Locate the cell with the specified text and output its [X, Y] center coordinate. 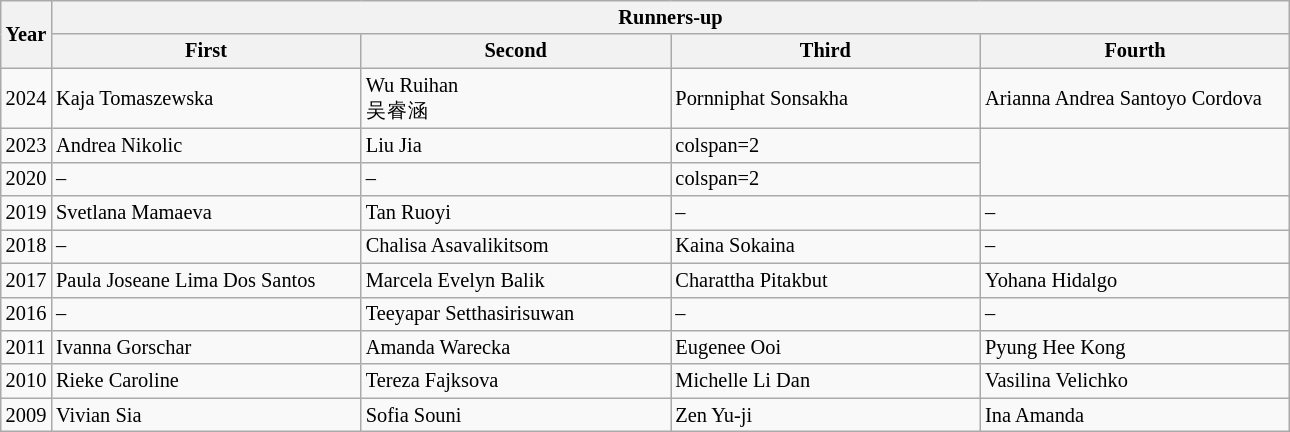
Arianna Andrea Santoyo Cordova [1135, 98]
Paula Joseane Lima Dos Santos [206, 280]
First [206, 51]
2019 [26, 213]
2017 [26, 280]
2023 [26, 145]
Fourth [1135, 51]
Kaja Tomaszewska [206, 98]
Ivanna Gorschar [206, 347]
Sofia Souni [516, 415]
Ina Amanda [1135, 415]
Runners-up [670, 17]
Amanda Warecka [516, 347]
Vivian Sia [206, 415]
Andrea Nikolic [206, 145]
Second [516, 51]
Tereza Fajksova [516, 381]
2009 [26, 415]
Third [825, 51]
Zen Yu-ji [825, 415]
Wu Ruihan吴睿涵 [516, 98]
Kaina Sokaina [825, 246]
Pornniphat Sonsakha [825, 98]
2020 [26, 179]
2010 [26, 381]
Vasilina Velichko [1135, 381]
2016 [26, 314]
Yohana Hidalgo [1135, 280]
2018 [26, 246]
Marcela Evelyn Balik [516, 280]
Liu Jia [516, 145]
Year [26, 34]
Eugenee Ooi [825, 347]
Svetlana Mamaeva [206, 213]
Teeyapar Setthasirisuwan [516, 314]
Pyung Hee Kong [1135, 347]
Michelle Li Dan [825, 381]
2011 [26, 347]
Chalisa Asavalikitsom [516, 246]
Rieke Caroline [206, 381]
Tan Ruoyi [516, 213]
2024 [26, 98]
Charattha Pitakbut [825, 280]
